Capture the cell that displays the provided text and extract its [x, y] central coordinate. 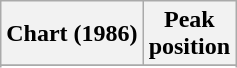
Chart (1986) [72, 34]
Peakposition [189, 34]
